For the text-containing cell, return its midpoint in [X, Y] coordinate format. 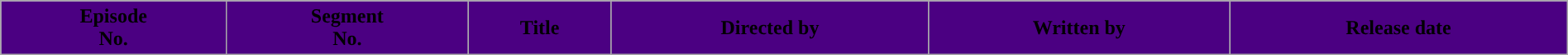
Directed by [770, 28]
EpisodeNo. [114, 28]
SegmentNo. [347, 28]
Title [539, 28]
Written by [1079, 28]
Release date [1399, 28]
